Identify which cell holds the provided text, then report its [X, Y] central coordinate. 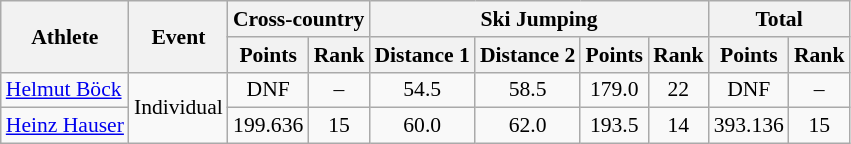
54.5 [422, 90]
Event [178, 36]
Athlete [65, 36]
60.0 [422, 126]
393.136 [749, 126]
58.5 [528, 90]
Ski Jumping [538, 19]
Individual [178, 108]
22 [678, 90]
193.5 [614, 126]
Heinz Hauser [65, 126]
Distance 2 [528, 55]
Helmut Böck [65, 90]
Distance 1 [422, 55]
62.0 [528, 126]
179.0 [614, 90]
Total [780, 19]
14 [678, 126]
Cross-country [299, 19]
199.636 [268, 126]
